Capture the cell that displays the provided text and extract its (X, Y) central coordinate. 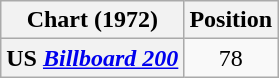
78 (231, 58)
Position (231, 20)
Chart (1972) (92, 20)
US Billboard 200 (92, 58)
